Find where the given text appears and provide that cell's center as [X, Y] coordinate. 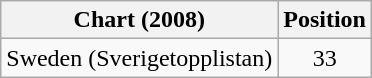
33 [325, 58]
Chart (2008) [140, 20]
Position [325, 20]
Sweden (Sverigetopplistan) [140, 58]
